Extract the (X, Y) coordinate from the center of the cell holding the provided text.  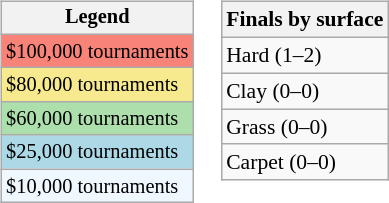
Grass (0–0) (304, 127)
Hard (1–2) (304, 55)
$80,000 tournaments (97, 85)
Finals by surface (304, 20)
$25,000 tournaments (97, 152)
Clay (0–0) (304, 91)
Carpet (0–0) (304, 162)
$100,000 tournaments (97, 51)
$10,000 tournaments (97, 186)
$60,000 tournaments (97, 119)
Legend (97, 18)
